Capture the cell that displays the provided text and extract its [X, Y] central coordinate. 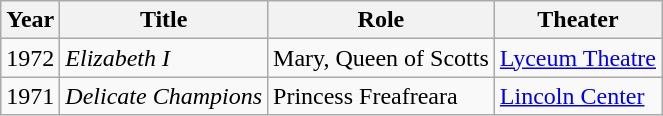
Princess Freafreara [382, 96]
1971 [30, 96]
Theater [578, 20]
Delicate Champions [164, 96]
Title [164, 20]
Lincoln Center [578, 96]
1972 [30, 58]
Mary, Queen of Scotts [382, 58]
Year [30, 20]
Role [382, 20]
Lyceum Theatre [578, 58]
Elizabeth I [164, 58]
